Extract the (X, Y) coordinate from the center of the cell holding the provided text.  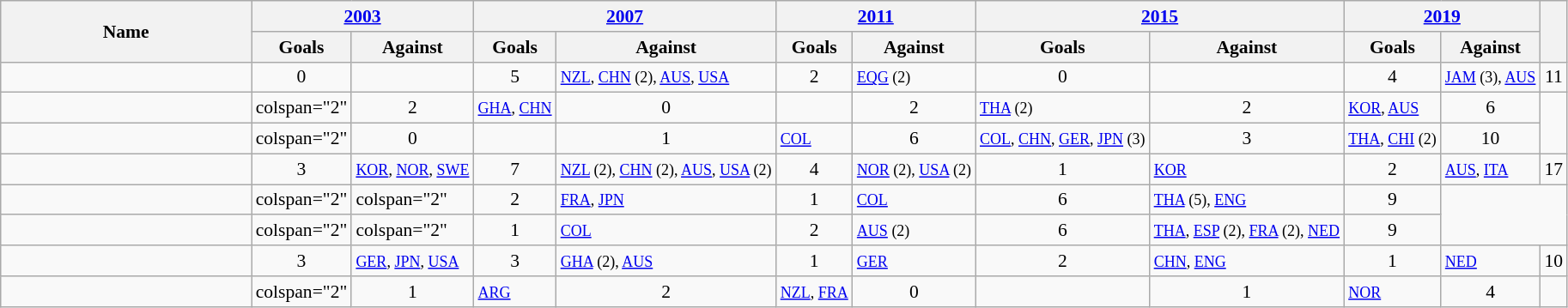
NZL, CHN (2), AUS, USA (666, 77)
2011 (876, 16)
KOR, NOR, SWE (412, 169)
5 (514, 77)
THA, CHI (2) (1393, 139)
2003 (362, 16)
NED (1491, 261)
2007 (624, 16)
THA (5), ENG (1247, 200)
NZL (2), CHN (2), AUS, USA (2) (666, 169)
FRA, JPN (666, 200)
NOR (2), USA (2) (914, 169)
GHA (2), AUS (666, 261)
KOR, AUS (1393, 108)
GHA, CHN (514, 108)
AUS (2) (914, 231)
CHN, ENG (1247, 261)
JAM (3), AUS (1491, 77)
GER, JPN, USA (412, 261)
COL, CHN, GER, JPN (3) (1063, 139)
17 (1553, 169)
AUS, ITA (1491, 169)
NOR (1393, 292)
2015 (1159, 16)
THA (2) (1063, 108)
KOR (1247, 169)
2019 (1442, 16)
7 (514, 169)
NZL, FRA (814, 292)
ARG (514, 292)
EQG (2) (914, 77)
THA, ESP (2), FRA (2), NED (1247, 231)
Name (126, 31)
11 (1553, 77)
GER (914, 261)
